Pinpoint the cell where the given text exists, returning its [x, y] midpoint coordinate. 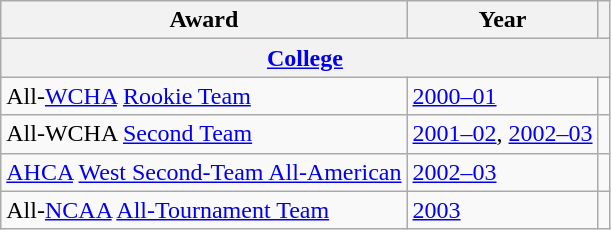
AHCA West Second-Team All-American [204, 172]
2001–02, 2002–03 [502, 134]
Year [502, 20]
All-NCAA All-Tournament Team [204, 210]
All-WCHA Second Team [204, 134]
All-WCHA Rookie Team [204, 96]
Award [204, 20]
2002–03 [502, 172]
College [305, 58]
2000–01 [502, 96]
2003 [502, 210]
